Provide the [X, Y] coordinate of the cell's center where the given text is located.  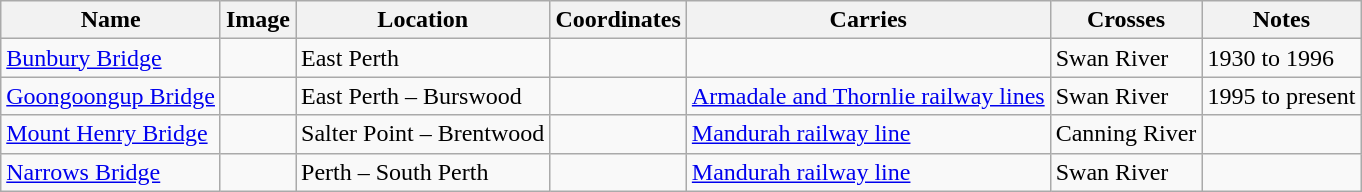
Crosses [1126, 20]
Location [423, 20]
Carries [868, 20]
East Perth [423, 58]
Narrows Bridge [111, 172]
Bunbury Bridge [111, 58]
Name [111, 20]
1930 to 1996 [1282, 58]
Mount Henry Bridge [111, 134]
East Perth – Burswood [423, 96]
Notes [1282, 20]
Perth – South Perth [423, 172]
Goongoongup Bridge [111, 96]
Salter Point – Brentwood [423, 134]
1995 to present [1282, 96]
Coordinates [618, 20]
Image [258, 20]
Canning River [1126, 134]
Armadale and Thornlie railway lines [868, 96]
